Find where the given text appears and provide that cell's center as (X, Y) coordinate. 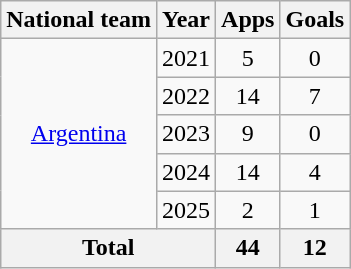
Apps (248, 20)
2021 (186, 58)
5 (248, 58)
2023 (186, 134)
National team (79, 20)
Year (186, 20)
Argentina (79, 134)
Goals (315, 20)
7 (315, 96)
Total (108, 248)
44 (248, 248)
2 (248, 210)
12 (315, 248)
9 (248, 134)
2024 (186, 172)
2022 (186, 96)
1 (315, 210)
2025 (186, 210)
4 (315, 172)
